Capture the cell that displays the provided text and extract its (x, y) central coordinate. 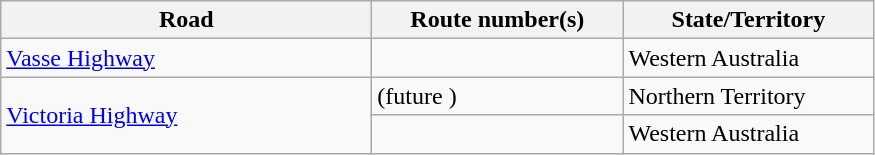
State/Territory (748, 20)
Route number(s) (498, 20)
(future ) (498, 96)
Vasse Highway (186, 58)
Road (186, 20)
Victoria Highway (186, 115)
Northern Territory (748, 96)
